Locate the cell with the specified text and output its [X, Y] center coordinate. 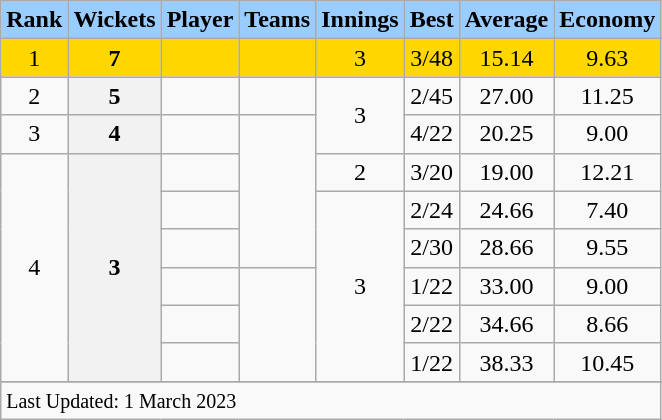
7.40 [608, 210]
2/22 [432, 324]
19.00 [506, 172]
27.00 [506, 96]
9.63 [608, 58]
38.33 [506, 362]
34.66 [506, 324]
3/48 [432, 58]
12.21 [608, 172]
2/24 [432, 210]
9.55 [608, 248]
5 [114, 96]
Player [200, 20]
Wickets [114, 20]
2/30 [432, 248]
15.14 [506, 58]
3/20 [432, 172]
1 [34, 58]
Best [432, 20]
Last Updated: 1 March 2023 [331, 400]
4/22 [432, 134]
10.45 [608, 362]
24.66 [506, 210]
20.25 [506, 134]
2/45 [432, 96]
7 [114, 58]
8.66 [608, 324]
Teams [278, 20]
Average [506, 20]
11.25 [608, 96]
Rank [34, 20]
28.66 [506, 248]
Economy [608, 20]
33.00 [506, 286]
Innings [360, 20]
